Capture the cell that displays the provided text and extract its [x, y] central coordinate. 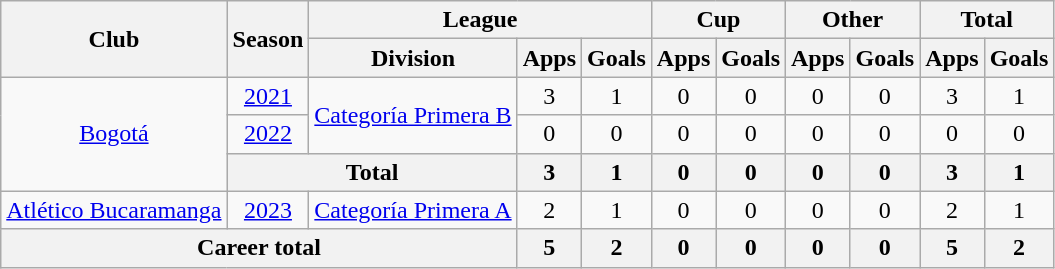
Bogotá [114, 134]
League [480, 20]
Season [268, 39]
Atlético Bucaramanga [114, 210]
Other [853, 20]
Categoría Primera B [413, 115]
2021 [268, 96]
2022 [268, 134]
2023 [268, 210]
Career total [259, 248]
Cup [718, 20]
Categoría Primera A [413, 210]
Division [413, 58]
Club [114, 39]
